Identify which cell holds the provided text, then report its [x, y] central coordinate. 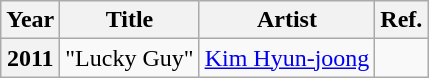
Ref. [402, 20]
Kim Hyun-joong [287, 58]
Title [130, 20]
Year [30, 20]
"Lucky Guy" [130, 58]
2011 [30, 58]
Artist [287, 20]
